Identify which cell holds the provided text, then report its [X, Y] central coordinate. 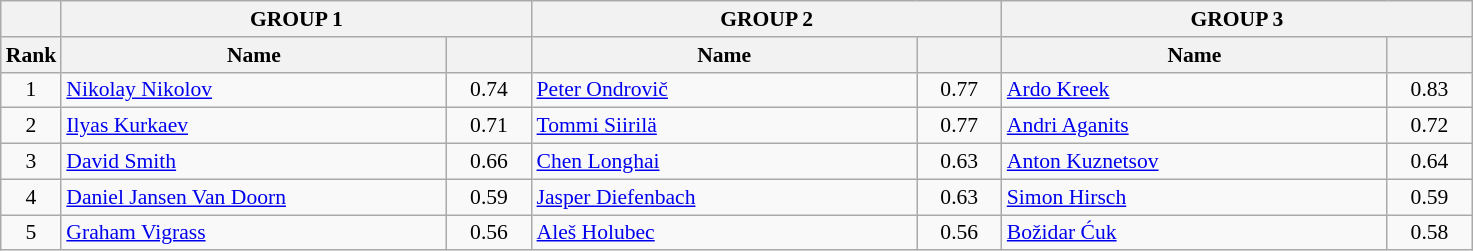
Ardo Kreek [1194, 90]
GROUP 1 [296, 19]
Aleš Holubec [724, 233]
0.58 [1430, 233]
Chen Longhai [724, 162]
4 [32, 197]
David Smith [254, 162]
Anton Kuznetsov [1194, 162]
1 [32, 90]
Nikolay Nikolov [254, 90]
0.72 [1430, 126]
Božidar Ćuk [1194, 233]
0.83 [1430, 90]
Peter Ondrovič [724, 90]
Andri Aganits [1194, 126]
GROUP 2 [767, 19]
3 [32, 162]
Daniel Jansen Van Doorn [254, 197]
Simon Hirsch [1194, 197]
5 [32, 233]
0.66 [488, 162]
0.71 [488, 126]
Ilyas Kurkaev [254, 126]
Tommi Siirilä [724, 126]
0.74 [488, 90]
Jasper Diefenbach [724, 197]
GROUP 3 [1237, 19]
2 [32, 126]
0.64 [1430, 162]
Graham Vigrass [254, 233]
Rank [32, 55]
